Output the (X, Y) coordinate of the center of the cell containing the given text.  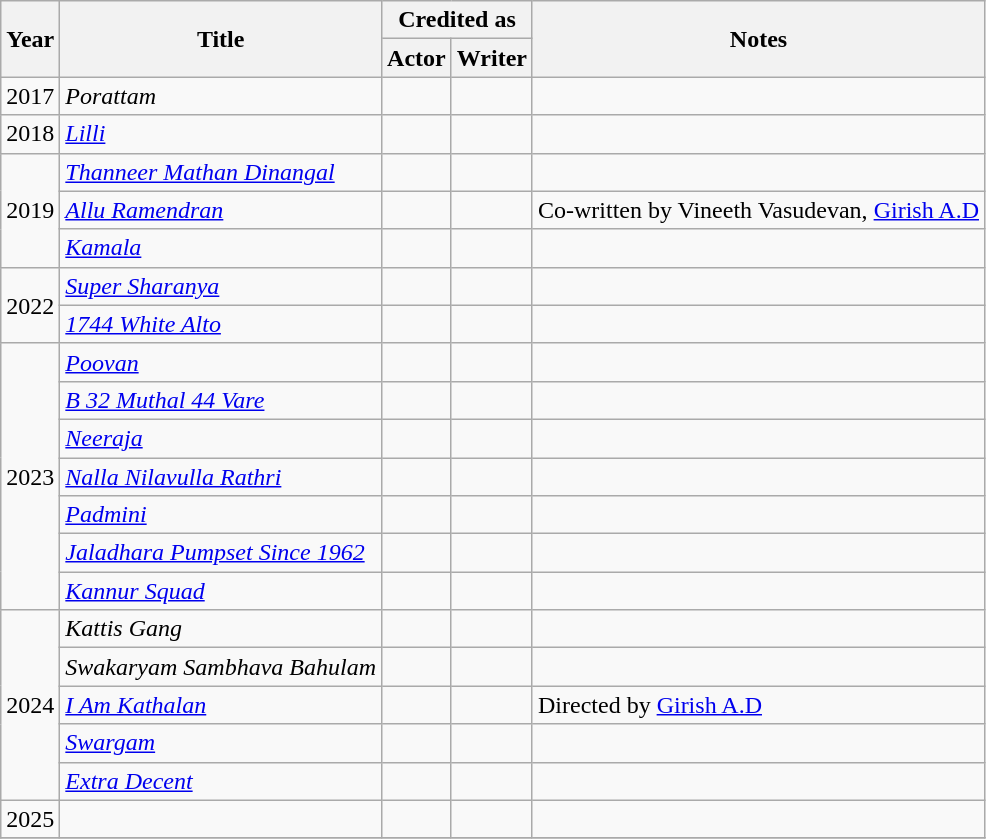
I Am Kathalan (221, 705)
Poovan (221, 362)
Year (30, 39)
2023 (30, 476)
Extra Decent (221, 781)
1744 White Alto (221, 324)
Credited as (458, 20)
Porattam (221, 96)
2017 (30, 96)
B 32 Muthal 44 Vare (221, 400)
Notes (758, 39)
Super Sharanya (221, 286)
2024 (30, 705)
Padmini (221, 515)
Jaladhara Pumpset Since 1962 (221, 553)
Thanneer Mathan Dinangal (221, 172)
Swargam (221, 743)
Co-written by Vineeth Vasudevan, Girish A.D (758, 210)
Kamala (221, 248)
2025 (30, 819)
Directed by Girish A.D (758, 705)
Lilli (221, 134)
2022 (30, 305)
Swakaryam Sambhava Bahulam (221, 667)
Nalla Nilavulla Rathri (221, 477)
2019 (30, 210)
Neeraja (221, 438)
Allu Ramendran (221, 210)
Kattis Gang (221, 629)
2018 (30, 134)
Actor (417, 58)
Kannur Squad (221, 591)
Writer (492, 58)
Title (221, 39)
